From the cell containing the given text, extract its center point as (x, y) coordinate. 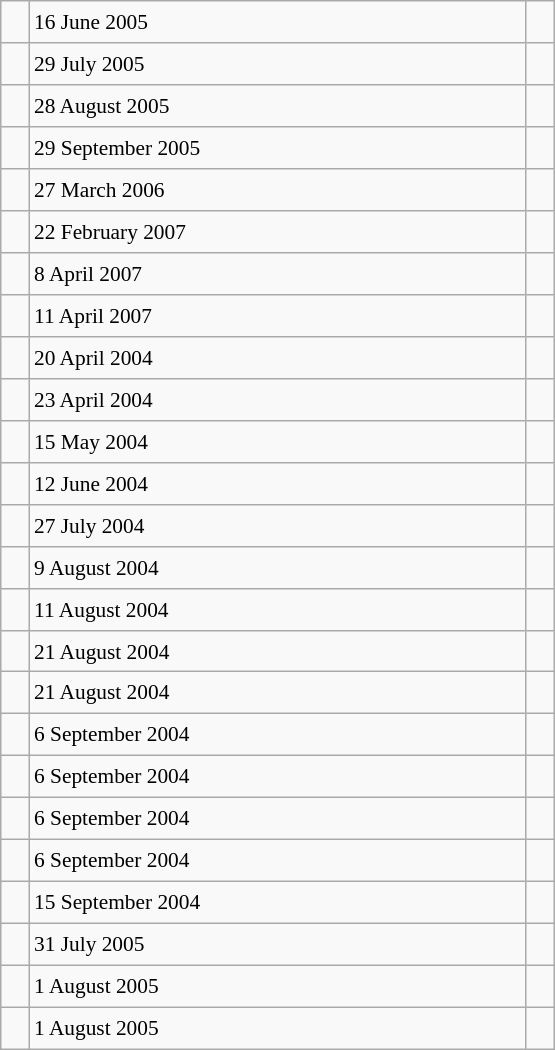
20 April 2004 (278, 358)
9 August 2004 (278, 567)
12 June 2004 (278, 483)
15 September 2004 (278, 903)
8 April 2007 (278, 274)
11 August 2004 (278, 609)
27 July 2004 (278, 525)
27 March 2006 (278, 190)
22 February 2007 (278, 232)
29 September 2005 (278, 148)
28 August 2005 (278, 106)
15 May 2004 (278, 441)
29 July 2005 (278, 64)
16 June 2005 (278, 22)
11 April 2007 (278, 316)
23 April 2004 (278, 399)
31 July 2005 (278, 945)
